Extract the [X, Y] coordinate from the center of the cell holding the provided text.  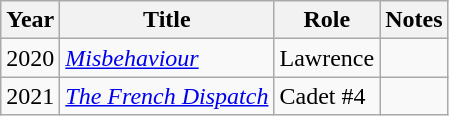
Cadet #4 [327, 96]
Lawrence [327, 58]
Title [167, 20]
2021 [30, 96]
Year [30, 20]
Misbehaviour [167, 58]
The French Dispatch [167, 96]
Role [327, 20]
Notes [414, 20]
2020 [30, 58]
